Find where the given text appears and provide that cell's center as (x, y) coordinate. 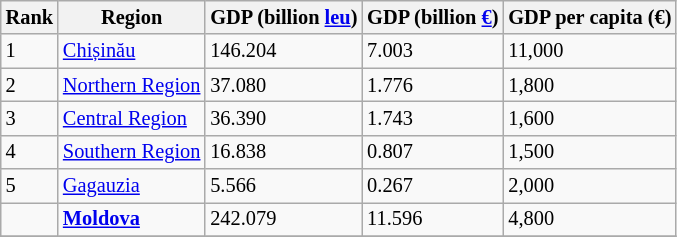
3 (30, 118)
37.080 (284, 85)
1,500 (590, 152)
5.566 (284, 186)
Rank (30, 17)
GDP (billion leu) (284, 17)
Gagauzia (132, 186)
0.267 (432, 186)
4 (30, 152)
Southern Region (132, 152)
Central Region (132, 118)
0.807 (432, 152)
16.838 (284, 152)
Region (132, 17)
GDP per capita (€) (590, 17)
11,000 (590, 51)
7.003 (432, 51)
1.743 (432, 118)
Northern Region (132, 85)
1,800 (590, 85)
11.596 (432, 219)
Chișinău (132, 51)
146.204 (284, 51)
5 (30, 186)
242.079 (284, 219)
GDP (billion €) (432, 17)
Moldova (132, 219)
2 (30, 85)
36.390 (284, 118)
1.776 (432, 85)
4,800 (590, 219)
1 (30, 51)
2,000 (590, 186)
1,600 (590, 118)
